Output the (x, y) coordinate of the center of the cell containing the given text.  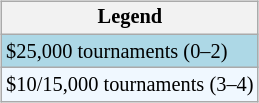
Legend (130, 18)
$25,000 tournaments (0–2) (130, 51)
$10/15,000 tournaments (3–4) (130, 85)
